Search for the cell housing the specified text and yield its [X, Y] center coordinate. 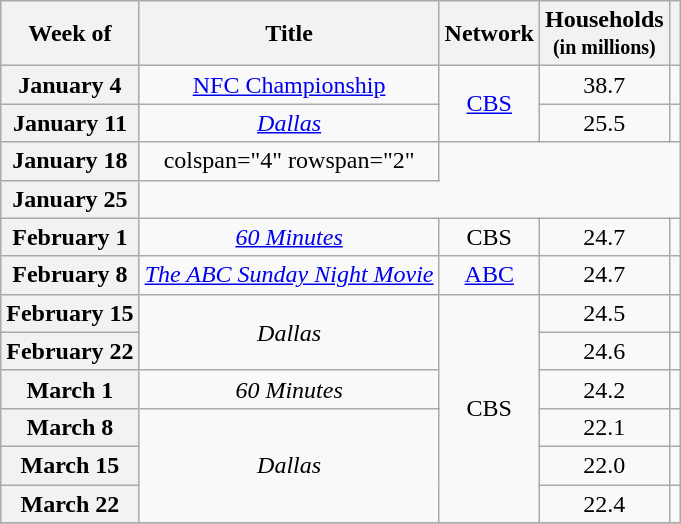
colspan="4" rowspan="2" [289, 161]
The ABC Sunday Night Movie [289, 275]
March 22 [70, 503]
ABC [489, 275]
March 1 [70, 389]
February 8 [70, 275]
January 25 [70, 199]
22.1 [604, 427]
February 15 [70, 313]
Title [289, 34]
NFC Championship [289, 85]
Households(in millions) [604, 34]
22.0 [604, 465]
January 18 [70, 161]
March 8 [70, 427]
January 4 [70, 85]
24.5 [604, 313]
February 22 [70, 351]
22.4 [604, 503]
January 11 [70, 123]
25.5 [604, 123]
Week of [70, 34]
38.7 [604, 85]
March 15 [70, 465]
February 1 [70, 237]
Network [489, 34]
24.2 [604, 389]
24.6 [604, 351]
